Output the (X, Y) coordinate of the center of the cell containing the given text.  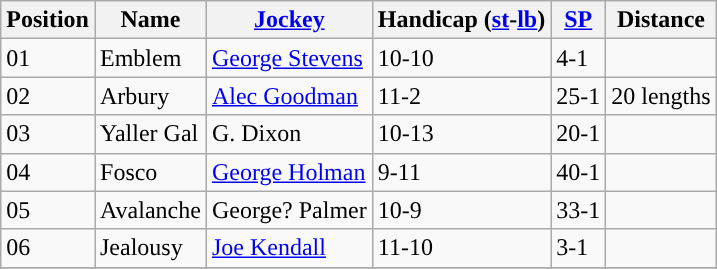
Jockey (289, 20)
Position (48, 20)
George Stevens (289, 58)
06 (48, 248)
11-2 (461, 96)
Name (150, 20)
Arbury (150, 96)
25-1 (578, 96)
11-10 (461, 248)
02 (48, 96)
20 lengths (661, 96)
33-1 (578, 210)
01 (48, 58)
10-13 (461, 134)
40-1 (578, 172)
Distance (661, 20)
03 (48, 134)
Alec Goodman (289, 96)
Emblem (150, 58)
Jealousy (150, 248)
04 (48, 172)
Joe Kendall (289, 248)
9-11 (461, 172)
3-1 (578, 248)
George? Palmer (289, 210)
Handicap (st-lb) (461, 20)
4-1 (578, 58)
George Holman (289, 172)
Avalanche (150, 210)
SP (578, 20)
20-1 (578, 134)
05 (48, 210)
G. Dixon (289, 134)
10-9 (461, 210)
10-10 (461, 58)
Fosco (150, 172)
Yaller Gal (150, 134)
